Return the (X, Y) coordinate for the center point of the cell that contains the specified text.  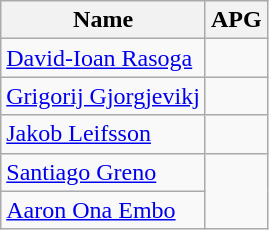
Santiago Greno (104, 172)
David-Ioan Rasoga (104, 58)
APG (236, 20)
Aaron Ona Embo (104, 210)
Grigorij Gjorgjevikj (104, 96)
Name (104, 20)
Jakob Leifsson (104, 134)
